For the text-containing cell, return its midpoint in [x, y] coordinate format. 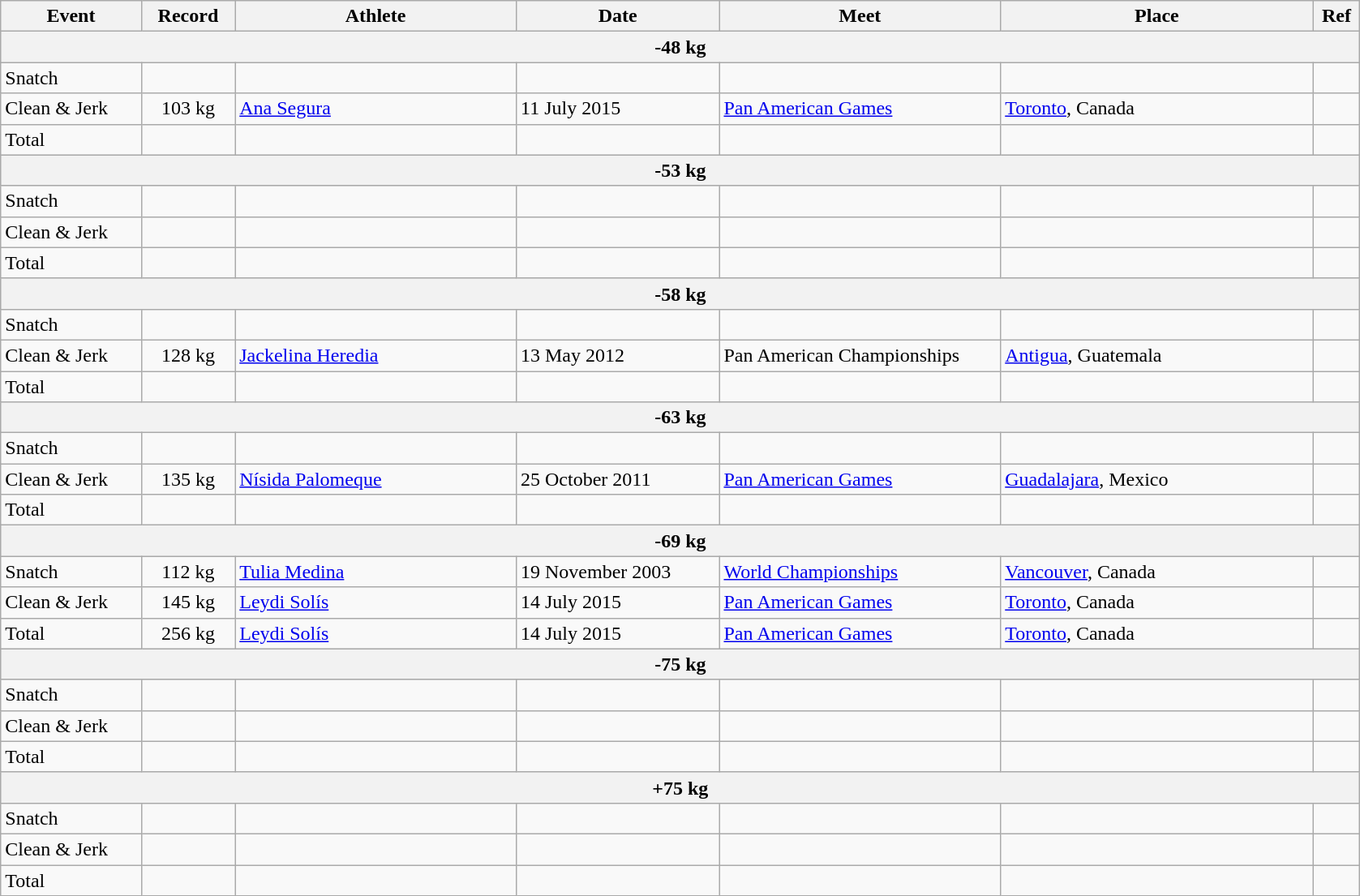
Antigua, Guatemala [1156, 355]
256 kg [188, 633]
25 October 2011 [617, 479]
+75 kg [680, 787]
112 kg [188, 572]
103 kg [188, 109]
Ana Segura [376, 109]
Meet [860, 16]
-63 kg [680, 418]
Pan American Championships [860, 355]
Date [617, 16]
Guadalajara, Mexico [1156, 479]
145 kg [188, 602]
Place [1156, 16]
Record [188, 16]
11 July 2015 [617, 109]
Vancouver, Canada [1156, 572]
Event [71, 16]
-48 kg [680, 47]
Tulia Medina [376, 572]
Jackelina Heredia [376, 355]
-53 kg [680, 170]
Athlete [376, 16]
13 May 2012 [617, 355]
World Championships [860, 572]
-58 kg [680, 294]
135 kg [188, 479]
128 kg [188, 355]
-69 kg [680, 541]
-75 kg [680, 664]
19 November 2003 [617, 572]
Ref [1336, 16]
Nísida Palomeque [376, 479]
